From the cell containing the given text, extract its center point as (X, Y) coordinate. 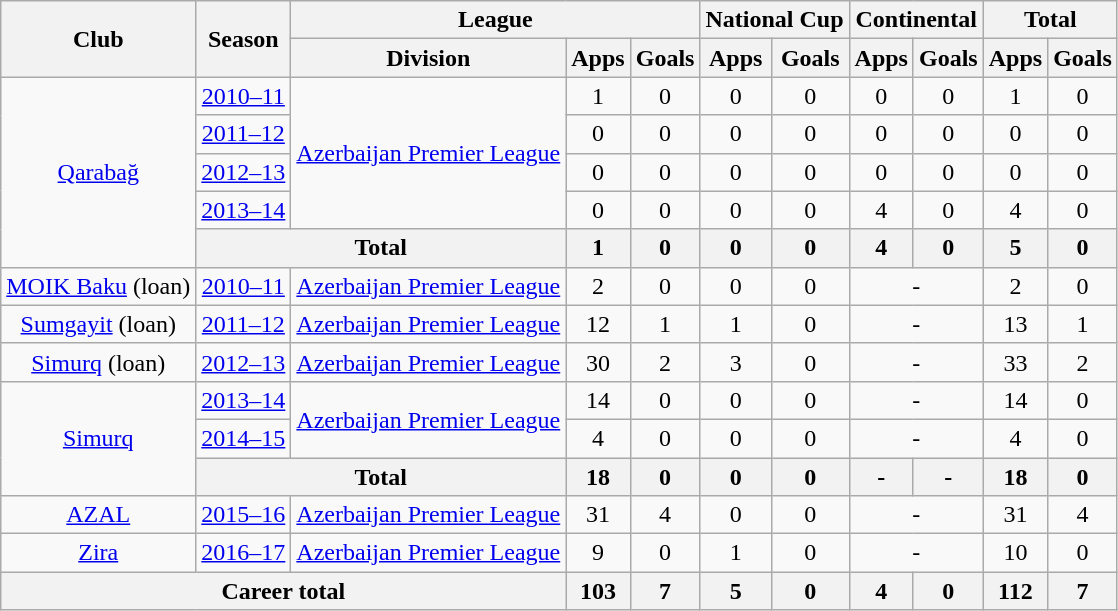
2016–17 (244, 553)
12 (598, 324)
Simurq (loan) (98, 362)
Sumgayit (loan) (98, 324)
3 (736, 362)
13 (1015, 324)
2014–15 (244, 438)
30 (598, 362)
Qarabağ (98, 172)
Career total (284, 591)
103 (598, 591)
9 (598, 553)
League (496, 20)
112 (1015, 591)
2015–16 (244, 515)
Continental (916, 20)
Zira (98, 553)
Simurq (98, 438)
Season (244, 39)
Club (98, 39)
10 (1015, 553)
MOIK Baku (loan) (98, 286)
33 (1015, 362)
National Cup (774, 20)
Division (428, 58)
AZAL (98, 515)
